From the cell containing the given text, extract its center point as [x, y] coordinate. 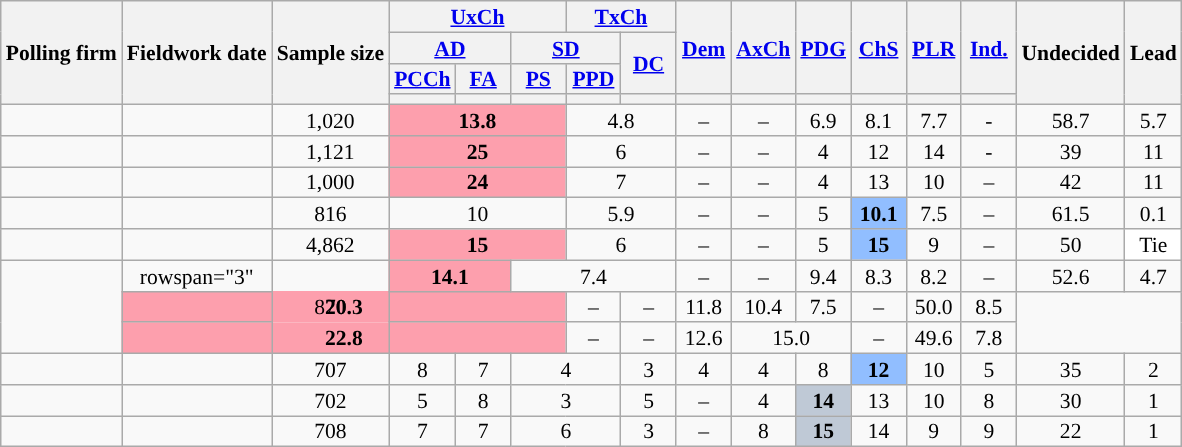
61.5 [1070, 214]
8.3 [878, 276]
AD [450, 48]
702 [330, 400]
DC [648, 63]
Sample size [330, 53]
39 [1070, 152]
10.1 [878, 214]
50.0 [934, 306]
UxCh [478, 16]
22 [1070, 432]
2 [1154, 370]
PDG [823, 48]
707 [330, 370]
ChS [878, 48]
5.7 [1154, 120]
Fieldwork date [197, 53]
11.8 [704, 306]
PCCh [422, 78]
Polling firm [62, 53]
870 [330, 306]
Undecided [1070, 53]
0.1 [1154, 214]
58.7 [1070, 120]
15.0 [791, 338]
50 [1070, 244]
10.4 [763, 306]
AxCh [763, 48]
Lead [1154, 53]
8.2 [934, 276]
708 [330, 432]
FA [484, 78]
Dem [704, 48]
4.8 [621, 120]
SD [566, 48]
6.9 [823, 120]
1,000 [330, 182]
Tie [1154, 244]
8.5 [988, 306]
816 [330, 214]
7.8 [988, 338]
Ind. [988, 48]
1,020 [330, 120]
1,121 [330, 152]
4.7 [1154, 276]
42 [1070, 182]
13.8 [478, 120]
TxCh [621, 16]
25 [478, 152]
35 [1070, 370]
9.4 [823, 276]
22.8 [344, 338]
PPD [594, 78]
rowspan="3" [197, 276]
14.1 [450, 276]
PS [538, 78]
12.6 [704, 338]
7.7 [934, 120]
30 [1070, 400]
52.6 [1070, 276]
49.6 [934, 338]
24 [478, 182]
4,862 [330, 244]
PLR [934, 48]
20.3 [344, 306]
7.4 [594, 276]
5.9 [621, 214]
8.1 [878, 120]
